From the cell containing the given text, extract its center point as (X, Y) coordinate. 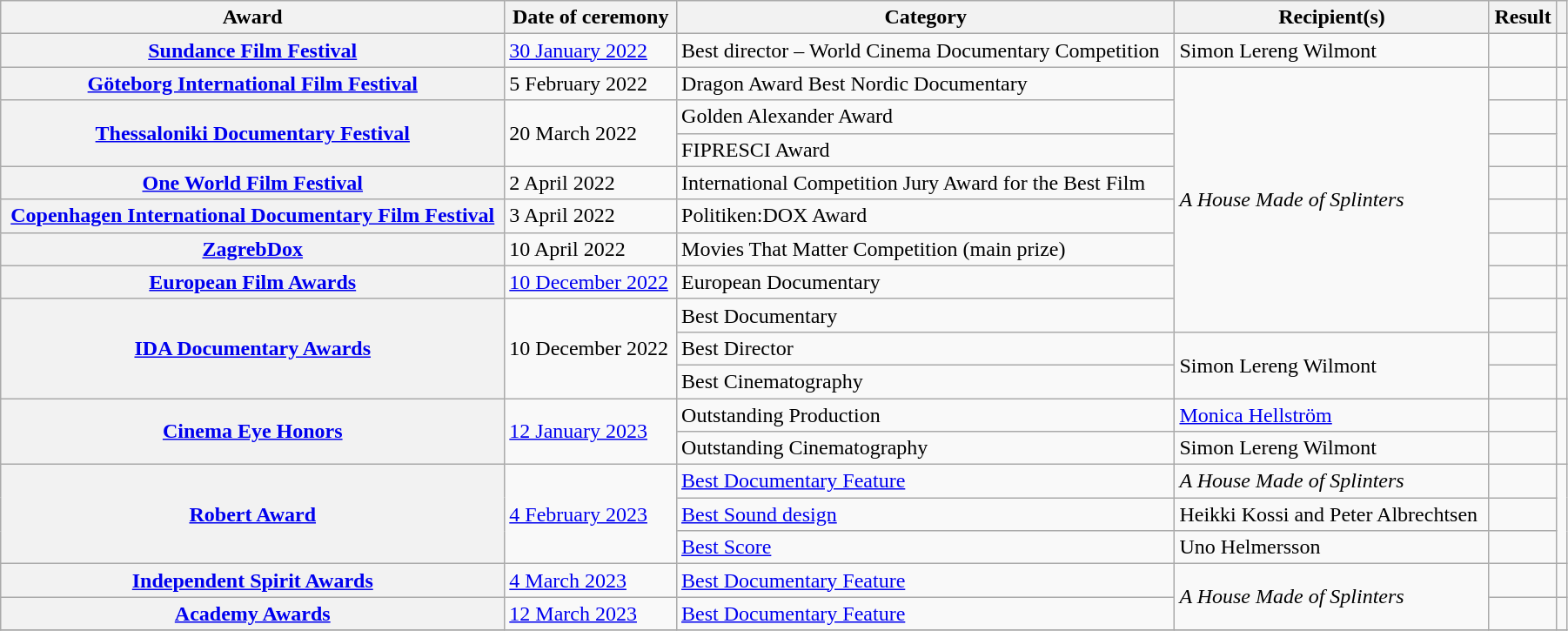
IDA Documentary Awards (252, 348)
Dragon Award Best Nordic Documentary (926, 84)
2 April 2022 (591, 183)
Award (252, 17)
Best Documentary (926, 315)
Monica Hellström (1331, 415)
3 April 2022 (591, 216)
Uno Helmersson (1331, 547)
Best Sound design (926, 514)
Best Score (926, 547)
European Film Awards (252, 282)
Copenhagen International Documentary Film Festival (252, 216)
Sundance Film Festival (252, 50)
Best director – World Cinema Documentary Competition (926, 50)
30 January 2022 (591, 50)
Outstanding Production (926, 415)
12 January 2023 (591, 432)
Golden Alexander Award (926, 117)
Göteborg International Film Festival (252, 84)
Date of ceremony (591, 17)
Best Cinematography (926, 381)
5 February 2022 (591, 84)
20 March 2022 (591, 133)
Outstanding Cinematography (926, 448)
ZagrebDox (252, 249)
International Competition Jury Award for the Best Film (926, 183)
Robert Award (252, 514)
Best Director (926, 348)
European Documentary (926, 282)
12 March 2023 (591, 614)
Thessaloniki Documentary Festival (252, 133)
10 April 2022 (591, 249)
Movies That Matter Competition (main prize) (926, 249)
Category (926, 17)
4 March 2023 (591, 581)
FIPRESCI Award (926, 150)
One World Film Festival (252, 183)
Politiken:DOX Award (926, 216)
4 February 2023 (591, 514)
Independent Spirit Awards (252, 581)
Cinema Eye Honors (252, 432)
Recipient(s) (1331, 17)
Result (1523, 17)
Heikki Kossi and Peter Albrechtsen (1331, 514)
Academy Awards (252, 614)
